Return the (x, y) coordinate for the center point of the cell that contains the specified text.  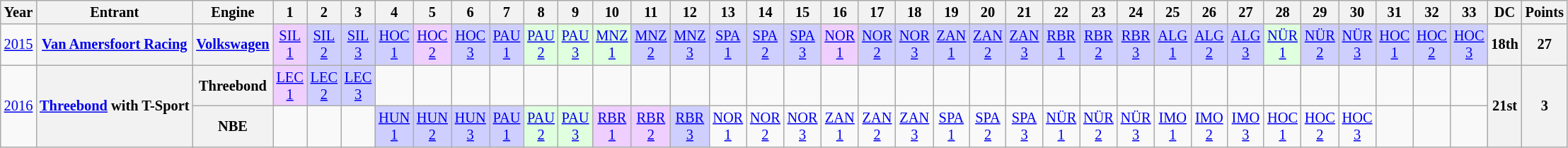
14 (766, 12)
4 (394, 12)
Volkswagen (232, 45)
SIL2 (324, 45)
28 (1282, 12)
12 (689, 12)
11 (651, 12)
Threebond (232, 86)
17 (877, 12)
26 (1209, 12)
HUN2 (432, 126)
18 (914, 12)
2015 (18, 45)
6 (471, 12)
DC (1505, 12)
20 (988, 12)
31 (1394, 12)
29 (1320, 12)
Year (18, 12)
18th (1505, 45)
HUN3 (471, 126)
IMO1 (1172, 126)
Entrant (115, 12)
13 (727, 12)
1 (290, 12)
25 (1172, 12)
Van Amersfoort Racing (115, 45)
21st (1505, 106)
30 (1357, 12)
ALG1 (1172, 45)
Points (1545, 12)
16 (839, 12)
23 (1098, 12)
SIL1 (290, 45)
5 (432, 12)
HUN1 (394, 126)
ALG2 (1209, 45)
7 (507, 12)
Threebond with T-Sport (115, 106)
ALG3 (1246, 45)
2 (324, 12)
Engine (232, 12)
NBE (232, 126)
SIL3 (358, 45)
LEC1 (290, 86)
33 (1469, 12)
8 (541, 12)
15 (802, 12)
2016 (18, 106)
21 (1025, 12)
22 (1061, 12)
MNZ1 (611, 45)
MNZ3 (689, 45)
24 (1136, 12)
LEC2 (324, 86)
32 (1432, 12)
10 (611, 12)
19 (952, 12)
IMO3 (1246, 126)
9 (576, 12)
IMO2 (1209, 126)
MNZ2 (651, 45)
LEC3 (358, 86)
